Identify which cell holds the provided text, then report its [X, Y] central coordinate. 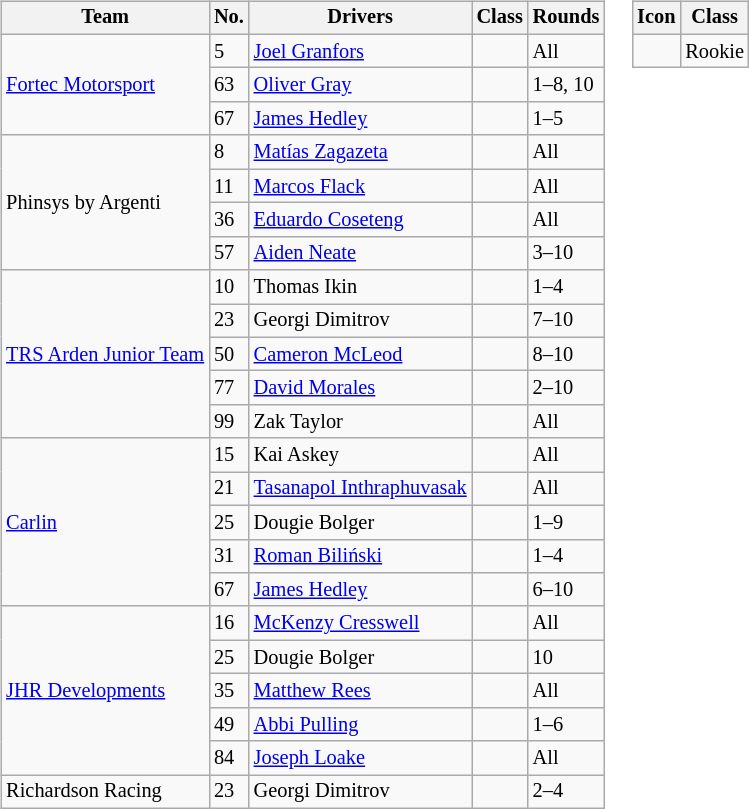
Matthew Rees [360, 691]
Marcos Flack [360, 186]
2–10 [566, 388]
Drivers [360, 18]
David Morales [360, 388]
Tasanapol Inthraphuvasak [360, 489]
21 [229, 489]
Carlin [105, 522]
8 [229, 152]
77 [229, 388]
15 [229, 455]
Joseph Loake [360, 758]
16 [229, 623]
Matías Zagazeta [360, 152]
7–10 [566, 321]
Richardson Racing [105, 792]
Team [105, 18]
Zak Taylor [360, 422]
Thomas Ikin [360, 287]
Eduardo Coseteng [360, 220]
Fortec Motorsport [105, 84]
11 [229, 186]
1–9 [566, 522]
1–8, 10 [566, 85]
Abbi Pulling [360, 724]
35 [229, 691]
Icon [656, 18]
63 [229, 85]
49 [229, 724]
57 [229, 253]
Kai Askey [360, 455]
1–5 [566, 119]
3–10 [566, 253]
TRS Arden Junior Team [105, 354]
5 [229, 51]
99 [229, 422]
JHR Developments [105, 690]
84 [229, 758]
McKenzy Cresswell [360, 623]
2–4 [566, 792]
Rookie [714, 51]
Aiden Neate [360, 253]
Rounds [566, 18]
8–10 [566, 354]
Oliver Gray [360, 85]
Phinsys by Argenti [105, 202]
31 [229, 556]
Roman Biliński [360, 556]
Cameron McLeod [360, 354]
1–6 [566, 724]
6–10 [566, 590]
36 [229, 220]
Joel Granfors [360, 51]
No. [229, 18]
50 [229, 354]
